Output the [x, y] coordinate of the center of the cell containing the given text.  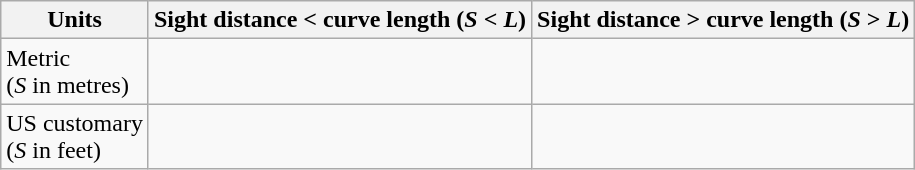
US customary(S in feet) [75, 136]
Metric(S in metres) [75, 72]
Sight distance > curve length (S > L) [724, 20]
Sight distance < curve length (S < L) [340, 20]
Units [75, 20]
